Scan for the cell matching the given text and deliver its (x, y) coordinate at center. 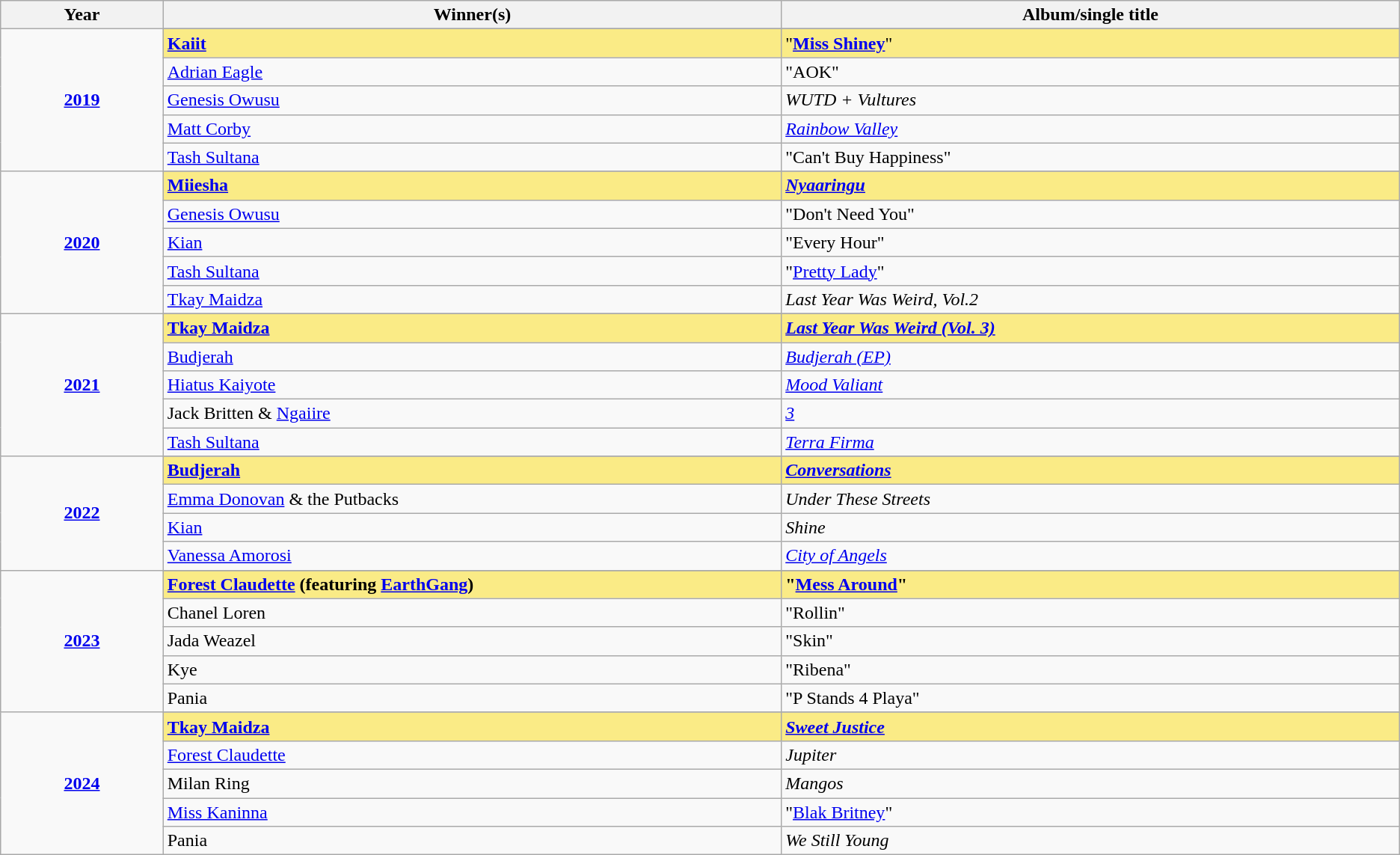
"Don't Need You" (1090, 214)
Hiatus Kaiyote (472, 385)
"Every Hour" (1090, 242)
"Ribena" (1090, 669)
2022 (82, 513)
Forest Claudette (472, 755)
"Rollin" (1090, 613)
2019 (82, 100)
Sweet Justice (1090, 726)
Kye (472, 669)
Forest Claudette (featuring EarthGang) (472, 584)
Conversations (1090, 471)
2024 (82, 783)
"Mess Around" (1090, 584)
Mangos (1090, 783)
Last Year Was Weird (Vol. 3) (1090, 328)
We Still Young (1090, 841)
"AOK" (1090, 72)
Miiesha (472, 186)
2021 (82, 384)
Last Year Was Weird, Vol.2 (1090, 299)
2023 (82, 641)
Budjerah (EP) (1090, 357)
Under These Streets (1090, 499)
Milan Ring (472, 783)
"Can't Buy Happiness" (1090, 157)
Matt Corby (472, 129)
Jada Weazel (472, 641)
Year (82, 15)
"Blak Britney" (1090, 812)
3 (1090, 414)
Vanessa Amorosi (472, 556)
Adrian Eagle (472, 72)
Kaiit (472, 43)
Jupiter (1090, 755)
WUTD + Vultures (1090, 100)
"P Stands 4 Playa" (1090, 698)
Winner(s) (472, 15)
Miss Kaninna (472, 812)
Rainbow Valley (1090, 129)
Nyaaringu (1090, 186)
Chanel Loren (472, 613)
"Pretty Lady" (1090, 271)
"Miss Shiney" (1090, 43)
Mood Valiant (1090, 385)
2020 (82, 242)
City of Angels (1090, 556)
Emma Donovan & the Putbacks (472, 499)
Terra Firma (1090, 442)
Jack Britten & Ngaiire (472, 414)
Shine (1090, 527)
"Skin" (1090, 641)
Album/single title (1090, 15)
